Capture the cell that displays the provided text and extract its [x, y] central coordinate. 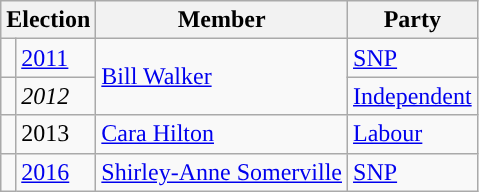
Party [413, 20]
Election [48, 20]
Bill Walker [222, 77]
2012 [56, 96]
Independent [413, 96]
2013 [56, 134]
2011 [56, 58]
Member [222, 20]
Cara Hilton [222, 134]
Shirley-Anne Somerville [222, 172]
Labour [413, 134]
2016 [56, 172]
